Extract the (x, y) coordinate from the center of the cell holding the provided text.  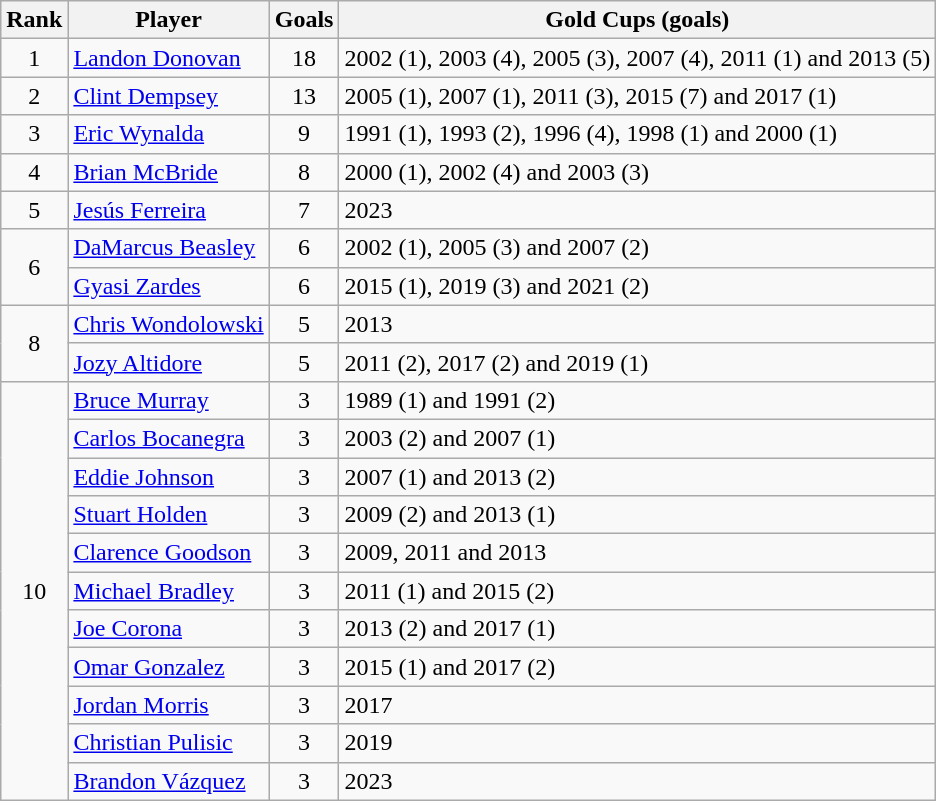
2015 (1), 2019 (3) and 2021 (2) (638, 286)
2002 (1), 2003 (4), 2005 (3), 2007 (4), 2011 (1) and 2013 (5) (638, 58)
13 (304, 96)
Bruce Murray (168, 400)
2009 (2) and 2013 (1) (638, 515)
Jozy Altidore (168, 362)
Joe Corona (168, 629)
18 (304, 58)
2005 (1), 2007 (1), 2011 (3), 2015 (7) and 2017 (1) (638, 96)
Brandon Vázquez (168, 781)
Eddie Johnson (168, 477)
10 (34, 590)
2 (34, 96)
2003 (2) and 2007 (1) (638, 438)
2015 (1) and 2017 (2) (638, 667)
Michael Bradley (168, 591)
9 (304, 134)
4 (34, 172)
Chris Wondolowski (168, 324)
1991 (1), 1993 (2), 1996 (4), 1998 (1) and 2000 (1) (638, 134)
2009, 2011 and 2013 (638, 553)
2002 (1), 2005 (3) and 2007 (2) (638, 248)
Gyasi Zardes (168, 286)
Rank (34, 20)
7 (304, 210)
Jordan Morris (168, 705)
Eric Wynalda (168, 134)
2017 (638, 705)
Carlos Bocanegra (168, 438)
2011 (2), 2017 (2) and 2019 (1) (638, 362)
Jesús Ferreira (168, 210)
Landon Donovan (168, 58)
2011 (1) and 2015 (2) (638, 591)
Goals (304, 20)
2019 (638, 743)
1 (34, 58)
Clarence Goodson (168, 553)
Gold Cups (goals) (638, 20)
DaMarcus Beasley (168, 248)
Christian Pulisic (168, 743)
Clint Dempsey (168, 96)
2000 (1), 2002 (4) and 2003 (3) (638, 172)
Player (168, 20)
Stuart Holden (168, 515)
2013 (2) and 2017 (1) (638, 629)
2007 (1) and 2013 (2) (638, 477)
2013 (638, 324)
1989 (1) and 1991 (2) (638, 400)
Brian McBride (168, 172)
Omar Gonzalez (168, 667)
